Return the [x, y] coordinate for the center point of the cell that contains the specified text.  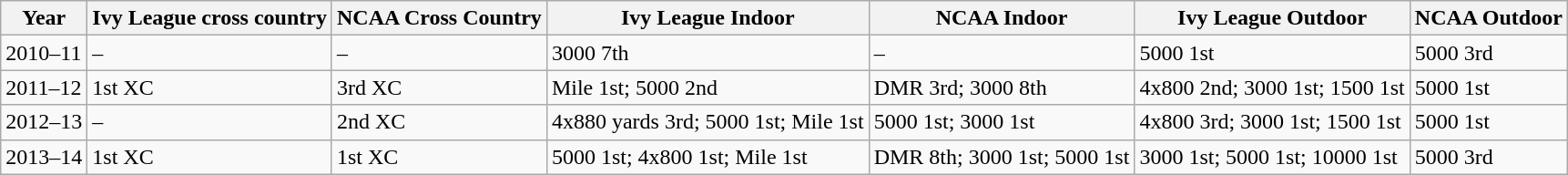
Ivy League Indoor [708, 18]
2011–12 [44, 87]
DMR 8th; 3000 1st; 5000 1st [1002, 157]
2010–11 [44, 53]
Ivy League cross country [209, 18]
2013–14 [44, 157]
3rd XC [439, 87]
Mile 1st; 5000 2nd [708, 87]
4x800 3rd; 3000 1st; 1500 1st [1272, 122]
2nd XC [439, 122]
Year [44, 18]
NCAA Indoor [1002, 18]
5000 1st; 3000 1st [1002, 122]
NCAA Cross Country [439, 18]
4x800 2nd; 3000 1st; 1500 1st [1272, 87]
DMR 3rd; 3000 8th [1002, 87]
3000 7th [708, 53]
2012–13 [44, 122]
4x880 yards 3rd; 5000 1st; Mile 1st [708, 122]
3000 1st; 5000 1st; 10000 1st [1272, 157]
5000 1st; 4x800 1st; Mile 1st [708, 157]
NCAA Outdoor [1488, 18]
Ivy League Outdoor [1272, 18]
